Detect which cell encompasses the target text, then output its (X, Y) center coordinate. 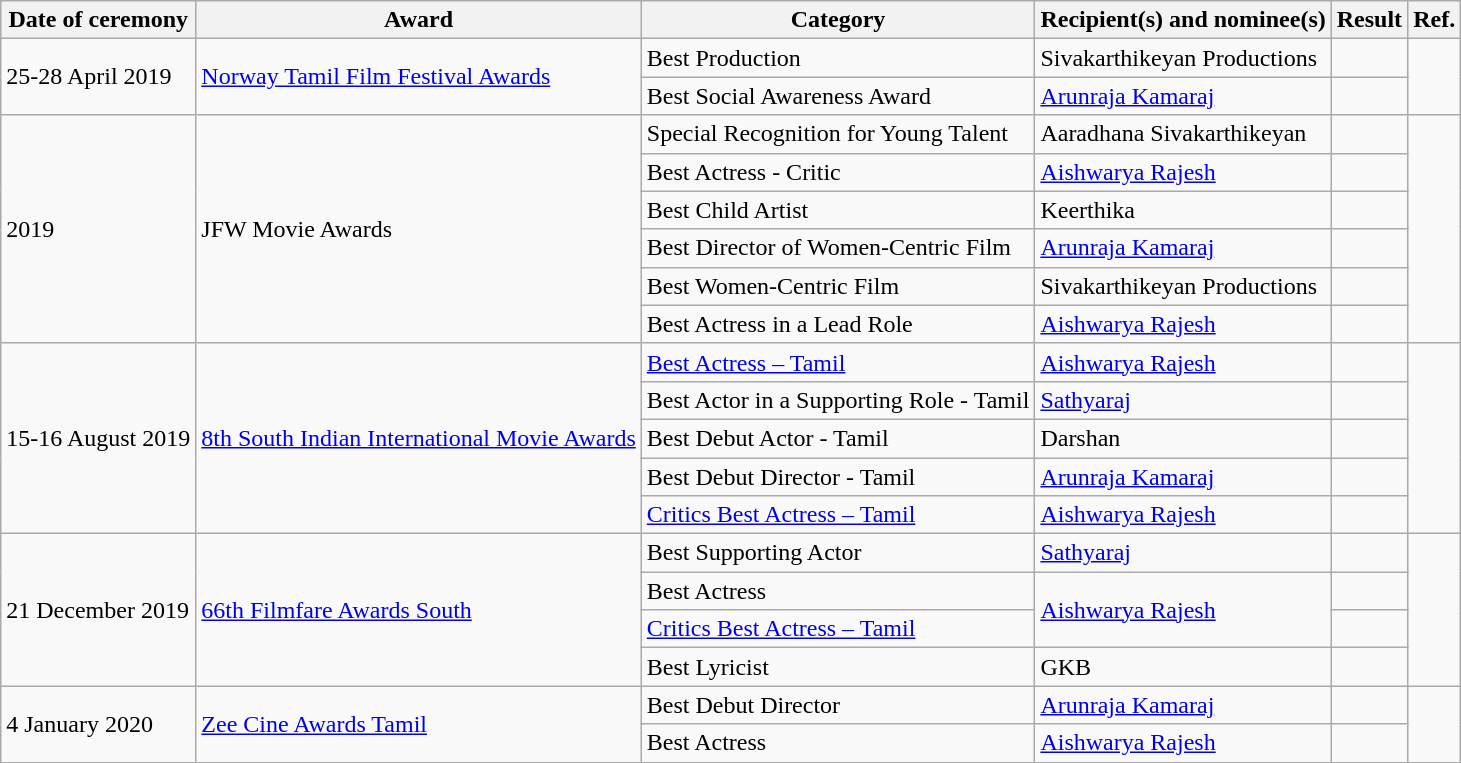
Norway Tamil Film Festival Awards (418, 77)
Best Lyricist (838, 667)
Best Social Awareness Award (838, 96)
15-16 August 2019 (98, 438)
Result (1369, 20)
Keerthika (1183, 210)
Best Supporting Actor (838, 553)
4 January 2020 (98, 724)
Best Actress - Critic (838, 172)
2019 (98, 229)
Best Child Artist (838, 210)
Best Debut Director - Tamil (838, 477)
Award (418, 20)
Best Director of Women-Centric Film (838, 248)
Category (838, 20)
Aaradhana Sivakarthikeyan (1183, 134)
Best Actor in a Supporting Role - Tamil (838, 400)
Best Debut Actor - Tamil (838, 438)
25-28 April 2019 (98, 77)
Ref. (1434, 20)
Best Production (838, 58)
8th South Indian International Movie Awards (418, 438)
66th Filmfare Awards South (418, 610)
Darshan (1183, 438)
Special Recognition for Young Talent (838, 134)
Date of ceremony (98, 20)
GKB (1183, 667)
JFW Movie Awards (418, 229)
Best Actress – Tamil (838, 362)
21 December 2019 (98, 610)
Zee Cine Awards Tamil (418, 724)
Best Actress in a Lead Role (838, 324)
Best Debut Director (838, 705)
Best Women-Centric Film (838, 286)
Recipient(s) and nominee(s) (1183, 20)
